Find where the given text appears and provide that cell's center as [x, y] coordinate. 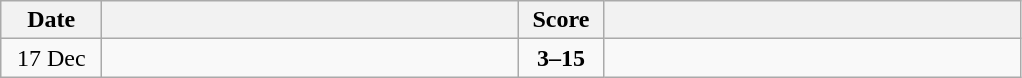
Date [52, 20]
Score [561, 20]
3–15 [561, 58]
17 Dec [52, 58]
